Provide the (X, Y) coordinate of the cell's center where the given text is located.  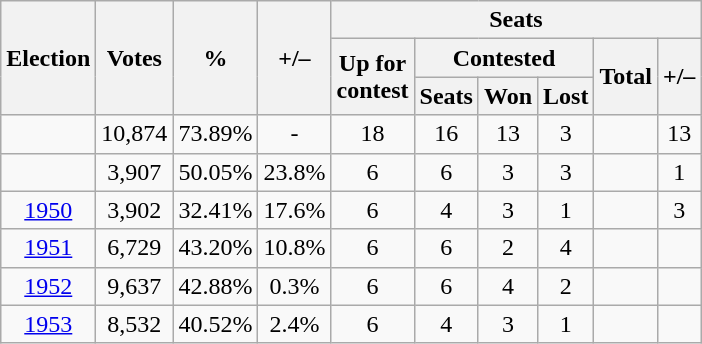
9,637 (134, 286)
3,907 (134, 172)
6,729 (134, 248)
Lost (566, 96)
1950 (48, 210)
50.05% (216, 172)
% (216, 58)
40.52% (216, 324)
Contested (504, 58)
Up forcontest (372, 77)
23.8% (294, 172)
0.3% (294, 286)
43.20% (216, 248)
2.4% (294, 324)
17.6% (294, 210)
3,902 (134, 210)
10,874 (134, 134)
Total (626, 77)
18 (372, 134)
32.41% (216, 210)
16 (446, 134)
1951 (48, 248)
8,532 (134, 324)
Election (48, 58)
- (294, 134)
73.89% (216, 134)
42.88% (216, 286)
1952 (48, 286)
Votes (134, 58)
10.8% (294, 248)
Won (508, 96)
1953 (48, 324)
